Return the [X, Y] coordinate for the center point of the cell that contains the specified text.  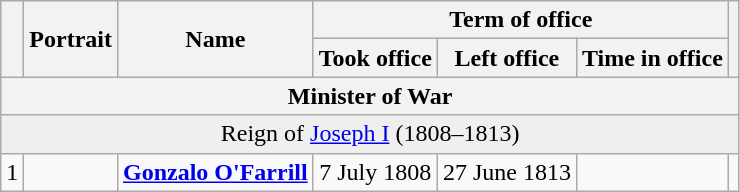
27 June 1813 [506, 172]
1 [12, 172]
Name [215, 39]
Minister of War [370, 96]
7 July 1808 [375, 172]
Time in office [652, 58]
Gonzalo O'Farrill [215, 172]
Left office [506, 58]
Portrait [71, 39]
Term of office [520, 20]
Took office [375, 58]
Reign of Joseph I (1808–1813) [370, 134]
